Determine the (X, Y) coordinate at the center of the cell enclosing the given text.  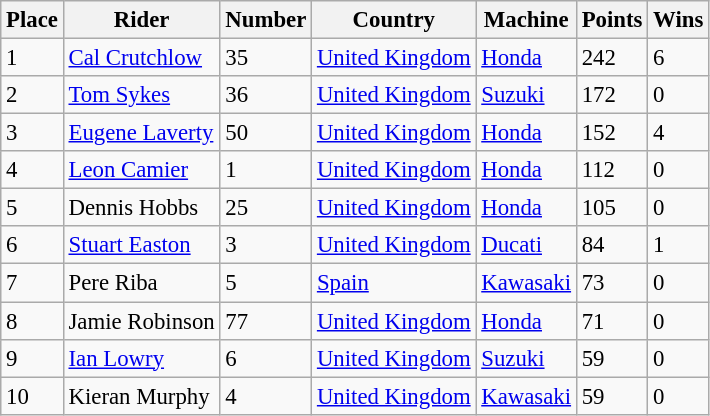
2 (32, 95)
112 (612, 170)
Pere Riba (142, 283)
105 (612, 208)
Spain (394, 283)
172 (612, 95)
Kieran Murphy (142, 396)
Machine (526, 20)
Place (32, 20)
36 (266, 95)
Stuart Easton (142, 245)
Dennis Hobbs (142, 208)
Rider (142, 20)
50 (266, 133)
84 (612, 245)
Wins (678, 20)
10 (32, 396)
Ian Lowry (142, 358)
Jamie Robinson (142, 321)
77 (266, 321)
Tom Sykes (142, 95)
8 (32, 321)
Country (394, 20)
73 (612, 283)
25 (266, 208)
152 (612, 133)
Number (266, 20)
71 (612, 321)
Leon Camier (142, 170)
Points (612, 20)
242 (612, 58)
9 (32, 358)
Cal Crutchlow (142, 58)
35 (266, 58)
Eugene Laverty (142, 133)
7 (32, 283)
Ducati (526, 245)
